Find where the given text appears and provide that cell's center as [X, Y] coordinate. 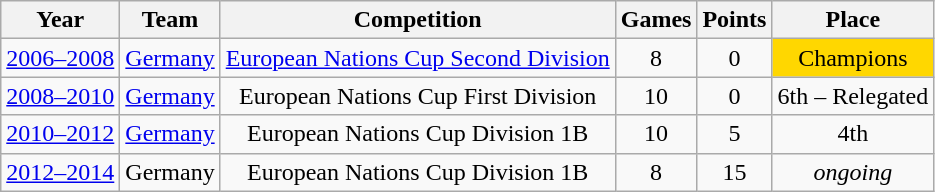
2010–2012 [60, 134]
6th – Relegated [853, 96]
5 [734, 134]
Team [170, 20]
Place [853, 20]
2008–2010 [60, 96]
Champions [853, 58]
Year [60, 20]
Competition [418, 20]
Games [656, 20]
Points [734, 20]
15 [734, 172]
2006–2008 [60, 58]
2012–2014 [60, 172]
European Nations Cup Second Division [418, 58]
European Nations Cup First Division [418, 96]
ongoing [853, 172]
4th [853, 134]
